From the cell containing the given text, extract its center point as (X, Y) coordinate. 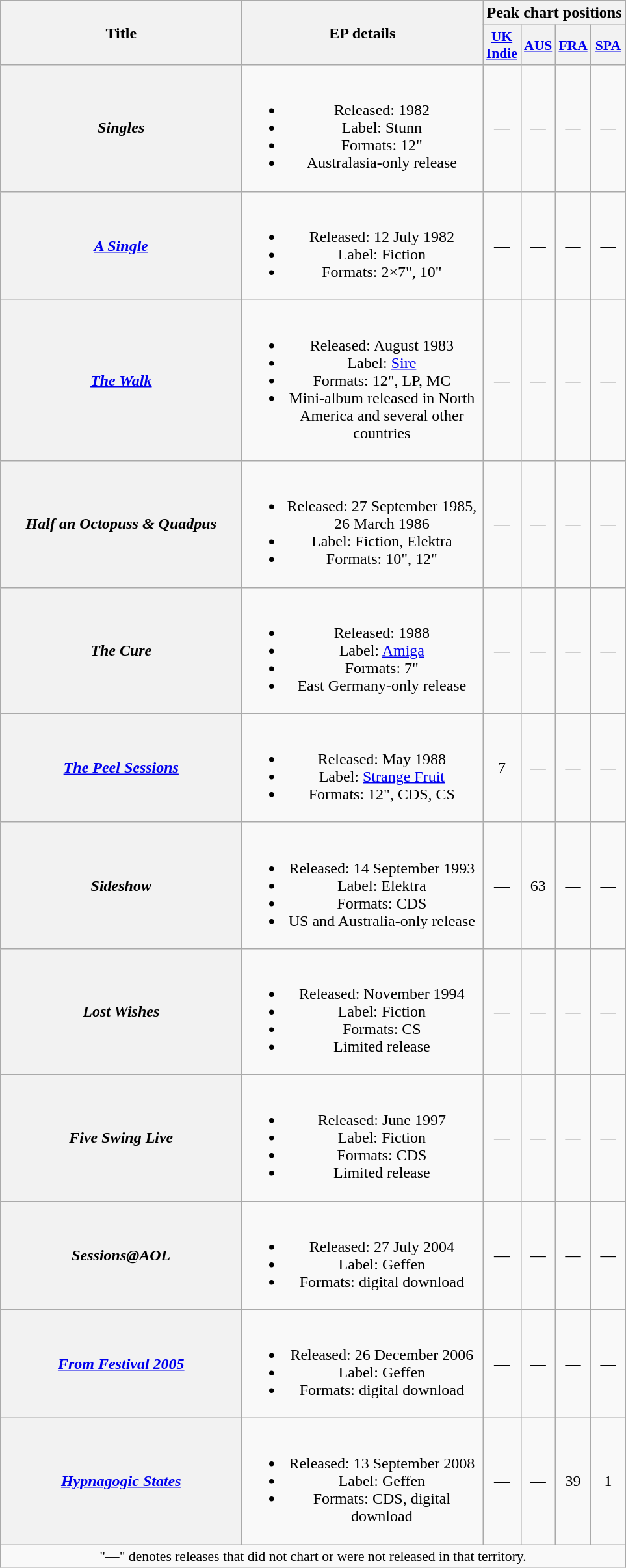
Released: August 1983Label: SireFormats: 12", LP, MCMini-album released in North America and several other countries (363, 380)
Released: 1982Label: StunnFormats: 12"Australasia-only release (363, 128)
Released: 1988Label: AmigaFormats: 7"East Germany-only release (363, 650)
The Peel Sessions (121, 767)
39 (573, 1482)
Released: 27 September 1985, 26 March 1986Label: Fiction, ElektraFormats: 10", 12" (363, 524)
Released: June 1997Label: FictionFormats: CDSLimited release (363, 1137)
AUS (538, 46)
7 (502, 767)
Singles (121, 128)
Released: 14 September 1993Label: ElektraFormats: CDSUS and Australia-only release (363, 885)
63 (538, 885)
Released: 26 December 2006Label: GeffenFormats: digital download (363, 1364)
1 (608, 1482)
Half an Octopuss & Quadpus (121, 524)
"—" denotes releases that did not chart or were not released in that territory. (313, 1556)
Peak chart positions (554, 13)
The Cure (121, 650)
Released: November 1994Label: FictionFormats: CSLimited release (363, 1011)
FRA (573, 46)
Sideshow (121, 885)
The Walk (121, 380)
UK Indie (502, 46)
Released: 12 July 1982Label: FictionFormats: 2×7", 10" (363, 246)
Released: 27 July 2004Label: GeffenFormats: digital download (363, 1255)
SPA (608, 46)
Five Swing Live (121, 1137)
A Single (121, 246)
Released: 13 September 2008Label: GeffenFormats: CDS, digital download (363, 1482)
From Festival 2005 (121, 1364)
Hypnagogic States (121, 1482)
Released: May 1988Label: Strange FruitFormats: 12", CDS, CS (363, 767)
Lost Wishes (121, 1011)
EP details (363, 33)
Title (121, 33)
Sessions@AOL (121, 1255)
